Detect which cell encompasses the target text, then output its [x, y] center coordinate. 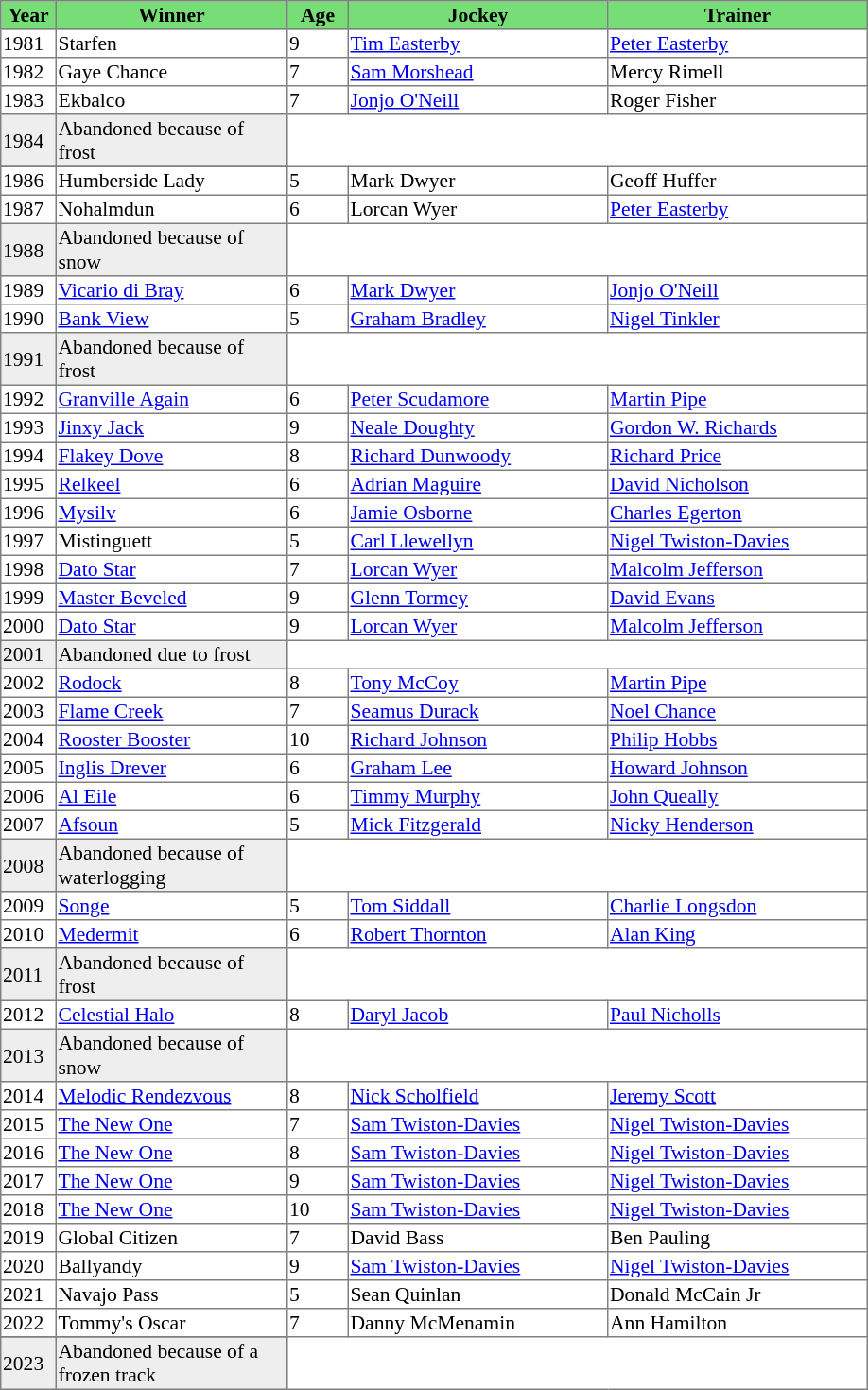
Donald McCain Jr [738, 1294]
Vicario di Bray [171, 290]
2003 [28, 711]
Jeremy Scott [738, 1096]
Peter Scudamore [477, 399]
2009 [28, 906]
1999 [28, 598]
Al Eile [171, 796]
2017 [28, 1181]
Graham Bradley [477, 319]
2016 [28, 1153]
Glenn Tormey [477, 598]
2021 [28, 1294]
2006 [28, 796]
Abandoned because of waterlogging [171, 865]
Timmy Murphy [477, 796]
2019 [28, 1238]
1996 [28, 513]
Tony McCoy [477, 683]
Charlie Longsdon [738, 906]
1984 [28, 141]
Ann Hamilton [738, 1323]
Age [318, 15]
1993 [28, 427]
Celestial Halo [171, 1015]
Noel Chance [738, 711]
2008 [28, 865]
Jockey [477, 15]
Trainer [738, 15]
Relkeel [171, 484]
2011 [28, 975]
2005 [28, 768]
Navajo Pass [171, 1294]
Flame Creek [171, 711]
Winner [171, 15]
Nigel Tinkler [738, 319]
Tom Siddall [477, 906]
Medermit [171, 934]
1986 [28, 181]
1995 [28, 484]
Rooster Booster [171, 739]
Jamie Osborne [477, 513]
2010 [28, 934]
David Evans [738, 598]
2020 [28, 1266]
2022 [28, 1323]
1982 [28, 72]
Geoff Huffer [738, 181]
Afsoun [171, 825]
Gordon W. Richards [738, 427]
Sean Quinlan [477, 1294]
2002 [28, 683]
Mistinguett [171, 541]
Mercy Rimell [738, 72]
Melodic Rendezvous [171, 1096]
David Nicholson [738, 484]
Howard Johnson [738, 768]
Nohalmdun [171, 209]
2013 [28, 1055]
Ben Pauling [738, 1238]
Granville Again [171, 399]
Richard Price [738, 456]
Richard Johnson [477, 739]
Tommy's Oscar [171, 1323]
Richard Dunwoody [477, 456]
Mick Fitzgerald [477, 825]
Bank View [171, 319]
1988 [28, 250]
2007 [28, 825]
2014 [28, 1096]
Master Beveled [171, 598]
Graham Lee [477, 768]
Jinxy Jack [171, 427]
Alan King [738, 934]
1989 [28, 290]
2004 [28, 739]
Inglis Drever [171, 768]
Global Citizen [171, 1238]
John Queally [738, 796]
2018 [28, 1209]
David Bass [477, 1238]
1998 [28, 569]
Seamus Durack [477, 711]
1997 [28, 541]
Adrian Maguire [477, 484]
2001 [28, 654]
Ekbalco [171, 100]
Robert Thornton [477, 934]
1987 [28, 209]
1994 [28, 456]
Songe [171, 906]
Gaye Chance [171, 72]
Nick Scholfield [477, 1096]
Danny McMenamin [477, 1323]
Rodock [171, 683]
Flakey Dove [171, 456]
1991 [28, 359]
Paul Nicholls [738, 1015]
Sam Morshead [477, 72]
Year [28, 15]
Roger Fisher [738, 100]
1981 [28, 43]
1992 [28, 399]
Philip Hobbs [738, 739]
2023 [28, 1364]
Abandoned due to frost [171, 654]
Carl Llewellyn [477, 541]
Humberside Lady [171, 181]
Ballyandy [171, 1266]
1983 [28, 100]
Daryl Jacob [477, 1015]
2012 [28, 1015]
2000 [28, 626]
Neale Doughty [477, 427]
Starfen [171, 43]
Mysilv [171, 513]
Charles Egerton [738, 513]
1990 [28, 319]
2015 [28, 1124]
Nicky Henderson [738, 825]
Abandoned because of a frozen track [171, 1364]
Tim Easterby [477, 43]
